Scan for the cell matching the given text and deliver its (x, y) coordinate at center. 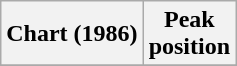
Chart (1986) (72, 34)
Peakposition (189, 34)
